Locate the cell with the specified text and output its [x, y] center coordinate. 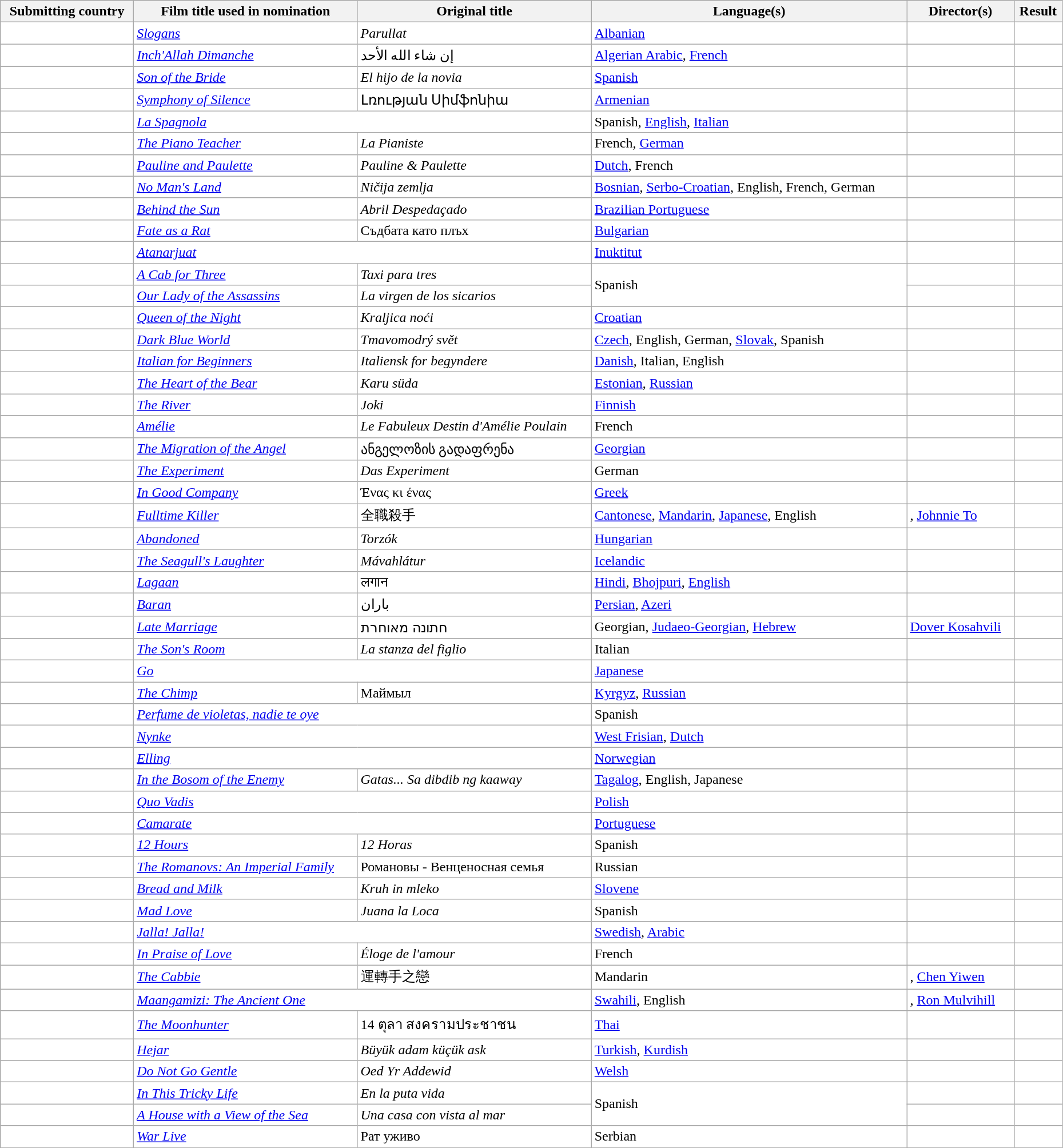
Съдбата като плъх [475, 230]
The Experiment [246, 471]
Czech, English, German, Slovak, Spanish [749, 340]
Bulgarian [749, 230]
Éloge de l'amour [475, 954]
Persian, Azeri [749, 604]
Swahili, English [749, 1000]
ანგელოზის გადაფრენა [475, 449]
Fulltime Killer [246, 516]
The Romanovs: An Imperial Family [246, 867]
12 Hours [246, 845]
Spanish, English, Italian [749, 122]
Amélie [246, 426]
Brazilian Portuguese [749, 209]
Behind the Sun [246, 209]
In This Tricky Life [246, 1093]
Slovene [749, 888]
Hindi, Bhojpuri, English [749, 582]
Serbian [749, 1137]
The Cabbie [246, 978]
A House with a View of the Sea [246, 1115]
Albanian [749, 33]
Ničija zemlja [475, 187]
La Pianiste [475, 143]
Kyrgyz, Russian [749, 693]
Oed Yr Addewid [475, 1071]
Welsh [749, 1071]
Estonian, Russian [749, 383]
Романовы - Венценосная семья [475, 867]
The Chimp [246, 693]
Japanese [749, 671]
Original title [475, 11]
Perfume de violetas, nadie te oye [363, 715]
Dutch, French [749, 165]
Abandoned [246, 539]
Fate as a Rat [246, 230]
Abril Despedaçado [475, 209]
लगान [475, 582]
Camarate [363, 823]
Cantonese, Mandarin, Japanese, English [749, 516]
Portuguese [749, 823]
Do Not Go Gentle [246, 1071]
運轉手之戀 [475, 978]
French, German [749, 143]
Inuktitut [749, 252]
חתונה מאוחרת [475, 627]
Gatas... Sa dibdib ng kaaway [475, 780]
Italiensk for begyndere [475, 361]
The Seagull's Laughter [246, 560]
Le Fabuleux Destin d'Amélie Poulain [475, 426]
Submitting country [67, 11]
باران [475, 604]
West Frisian, Dutch [749, 736]
Mávahlátur [475, 560]
14 ตุลา สงครามประชาชน [475, 1025]
Dark Blue World [246, 340]
The Son's Room [246, 649]
Language(s) [749, 11]
German [749, 471]
La Spagnola [363, 122]
The Piano Teacher [246, 143]
Danish, Italian, English [749, 361]
Armenian [749, 99]
Director(s) [961, 11]
Das Experiment [475, 471]
Go [363, 671]
全職殺手 [475, 516]
Inch'Allah Dimanche [246, 55]
12 Horas [475, 845]
Algerian Arabic, French [749, 55]
Georgian [749, 449]
Tmavomodrý svět [475, 340]
Маймыл [475, 693]
Maangamizi: The Ancient One [363, 1000]
, Johnnie To [961, 516]
Mad Love [246, 910]
Bread and Milk [246, 888]
Icelandic [749, 560]
The Migration of the Angel [246, 449]
Karu süda [475, 383]
The Moonhunter [246, 1025]
Elling [363, 758]
Jalla! Jalla! [363, 932]
Hejar [246, 1050]
Turkish, Kurdish [749, 1050]
Atanarjuat [363, 252]
El hijo de la novia [475, 77]
Juana la Loca [475, 910]
Norwegian [749, 758]
In Good Company [246, 493]
War Live [246, 1137]
Baran [246, 604]
Greek [749, 493]
Quo Vadis [363, 802]
Tagalog, English, Japanese [749, 780]
Italian [749, 649]
The Heart of the Bear [246, 383]
Kraljica noći [475, 318]
, Ron Mulvihill [961, 1000]
A Cab for Three [246, 274]
The River [246, 405]
Pauline and Paulette [246, 165]
Film title used in nomination [246, 11]
Finnish [749, 405]
Torzók [475, 539]
Italian for Beginners [246, 361]
Result [1038, 11]
Late Marriage [246, 627]
Lagaan [246, 582]
Croatian [749, 318]
Taxi para tres [475, 274]
Russian [749, 867]
Slogans [246, 33]
Georgian, Judaeo-Georgian, Hebrew [749, 627]
Parullat [475, 33]
Hungarian [749, 539]
In the Bosom of the Enemy [246, 780]
In Praise of Love [246, 954]
Symphony of Silence [246, 99]
La stanza del figlio [475, 649]
No Man's Land [246, 187]
Thai [749, 1025]
Рат уживо [475, 1137]
Our Lady of the Assassins [246, 296]
Dover Kosahvili [961, 627]
Son of the Bride [246, 77]
En la puta vida [475, 1093]
Bosnian, Serbo-Croatian, English, French, German [749, 187]
Büyük adam küçük ask [475, 1050]
La virgen de los sicarios [475, 296]
إن شاء الله الأحد [475, 55]
Pauline & Paulette [475, 165]
Swedish, Arabic [749, 932]
Mandarin [749, 978]
Queen of the Night [246, 318]
Kruh in mleko [475, 888]
Polish [749, 802]
Una casa con vista al mar [475, 1115]
Joki [475, 405]
Լռության Սիմֆոնիա [475, 99]
Nynke [363, 736]
, Chen Yiwen [961, 978]
Ένας κι ένας [475, 493]
